Provide the [X, Y] coordinate of the cell's center where the given text is located.  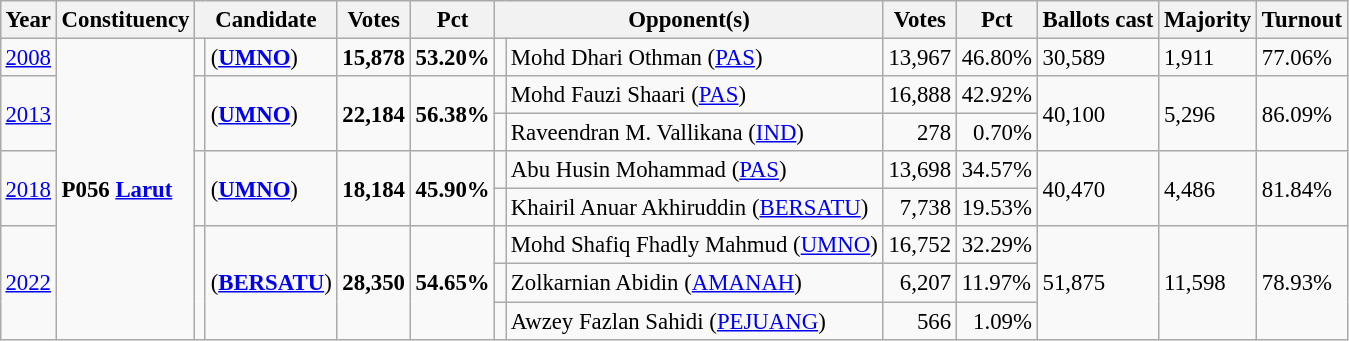
15,878 [374, 57]
56.38% [452, 114]
40,470 [1098, 188]
Zolkarnian Abidin (AMANAH) [695, 283]
Majority [1208, 20]
Abu Husin Mohammad (PAS) [695, 170]
53.20% [452, 57]
Raveendran M. Vallikana (IND) [695, 133]
Opponent(s) [689, 20]
(BERSATU) [271, 282]
Ballots cast [1098, 20]
54.65% [452, 282]
2022 [28, 282]
P056 Larut [125, 188]
566 [920, 321]
45.90% [452, 188]
5,296 [1208, 114]
30,589 [1098, 57]
19.53% [996, 208]
51,875 [1098, 282]
2013 [28, 114]
46.80% [996, 57]
22,184 [374, 114]
7,738 [920, 208]
11,598 [1208, 282]
42.92% [996, 95]
Mohd Fauzi Shaari (PAS) [695, 95]
40,100 [1098, 114]
86.09% [1302, 114]
Khairil Anuar Akhiruddin (BERSATU) [695, 208]
2018 [28, 188]
Awzey Fazlan Sahidi (PEJUANG) [695, 321]
77.06% [1302, 57]
Mohd Dhari Othman (PAS) [695, 57]
4,486 [1208, 188]
Turnout [1302, 20]
28,350 [374, 282]
34.57% [996, 170]
0.70% [996, 133]
18,184 [374, 188]
32.29% [996, 245]
2008 [28, 57]
1,911 [1208, 57]
Year [28, 20]
11.97% [996, 283]
6,207 [920, 283]
278 [920, 133]
Candidate [266, 20]
1.09% [996, 321]
78.93% [1302, 282]
16,752 [920, 245]
Mohd Shafiq Fhadly Mahmud (UMNO) [695, 245]
Constituency [125, 20]
81.84% [1302, 188]
16,888 [920, 95]
13,698 [920, 170]
13,967 [920, 57]
